Return (X, Y) of the center of cell containing provided text 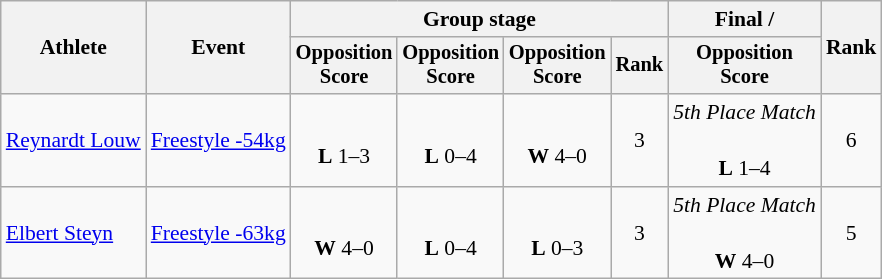
Freestyle -54kg (218, 140)
Elbert Steyn (74, 233)
Reynardt Louw (74, 140)
5th Place MatchL 1–4 (744, 140)
Freestyle -63kg (218, 233)
L 0–3 (558, 233)
5 (852, 233)
Group stage (480, 19)
Final / (744, 19)
Event (218, 48)
5th Place MatchW 4–0 (744, 233)
Athlete (74, 48)
L 1–3 (344, 140)
6 (852, 140)
